Locate the cell with the specified text and output its [X, Y] center coordinate. 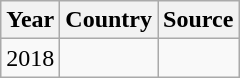
Year [30, 20]
2018 [30, 58]
Source [198, 20]
Country [109, 20]
